Find where the given text appears and provide that cell's center as (x, y) coordinate. 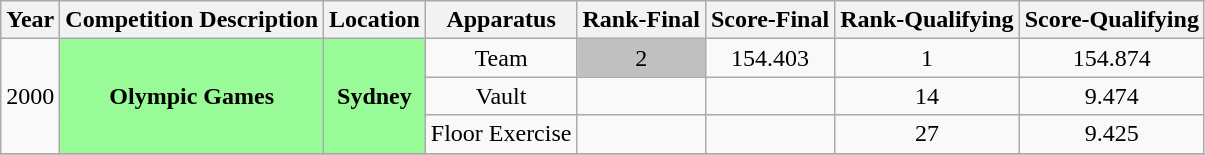
Competition Description (192, 20)
154.874 (1112, 58)
Sydney (375, 96)
9.474 (1112, 96)
154.403 (770, 58)
Olympic Games (192, 96)
Location (375, 20)
Vault (501, 96)
27 (927, 134)
Rank-Final (641, 20)
14 (927, 96)
Apparatus (501, 20)
1 (927, 58)
Score-Qualifying (1112, 20)
Year (30, 20)
Team (501, 58)
2 (641, 58)
Score-Final (770, 20)
2000 (30, 96)
Floor Exercise (501, 134)
Rank-Qualifying (927, 20)
9.425 (1112, 134)
